From the cell containing the given text, extract its center point as (x, y) coordinate. 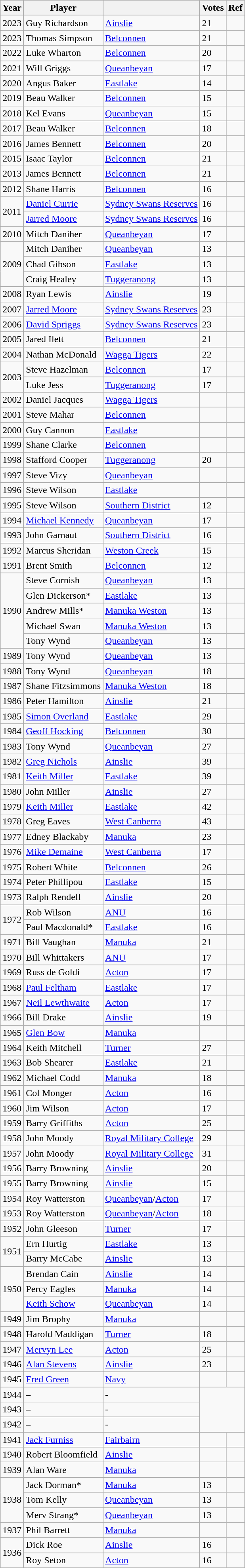
Alan Stevens (63, 1364)
2001 (12, 415)
Robert White (63, 867)
John Miller (63, 792)
1938 (12, 1500)
Craig Healey (63, 279)
Angus Baker (63, 83)
1991 (12, 565)
Peter Phillipou (63, 882)
John Garnaut (63, 535)
1939 (12, 1470)
Shane Harris (63, 189)
1977 (12, 837)
1948 (12, 1334)
Bill Drake (63, 1018)
1985 (12, 716)
2006 (12, 324)
1971 (12, 942)
1956 (12, 1168)
Ref (235, 8)
1961 (12, 1093)
Chad Gibson (63, 264)
Daniel Currie (63, 204)
2010 (12, 234)
1969 (12, 972)
Steve Mahar (63, 415)
1963 (12, 1063)
Ryan Lewis (63, 294)
Guy Cannon (63, 430)
Paul Feltham (63, 988)
2003 (12, 377)
1942 (12, 1425)
1973 (12, 897)
Phil Barrett (63, 1530)
Weston Creek (151, 550)
Neil Lewthwaite (63, 1003)
Edney Blackaby (63, 837)
1962 (12, 1078)
Bill Whittakers (63, 957)
2021 (12, 68)
Jim Brophy (63, 1319)
Peter Hamilton (63, 701)
1960 (12, 1108)
David Spriggs (63, 324)
Ern Hurtig (63, 1244)
1943 (12, 1410)
Will Griggs (63, 68)
42 (213, 807)
1992 (12, 550)
Michael Codd (63, 1078)
Year (12, 8)
Simon Overland (63, 716)
Jared Ilett (63, 339)
1981 (12, 776)
1950 (12, 1289)
1955 (12, 1184)
2018 (12, 113)
31 (213, 1153)
Brendan Cain (63, 1274)
Rob Wilson (63, 912)
Ralph Rendell (63, 897)
1995 (12, 505)
Bill Vaughan (63, 942)
1951 (12, 1251)
1988 (12, 671)
1974 (12, 882)
2002 (12, 400)
2020 (12, 83)
1987 (12, 686)
1944 (12, 1394)
Votes (213, 8)
2004 (12, 354)
Stafford Cooper (63, 460)
2000 (12, 430)
1954 (12, 1199)
Navy (151, 1379)
1957 (12, 1153)
Tom Kelly (63, 1500)
1966 (12, 1018)
1949 (12, 1319)
1976 (12, 852)
Mike Demaine (63, 852)
Shane Fitzsimmons (63, 686)
Steve Cornish (63, 580)
1946 (12, 1364)
Fred Green (63, 1379)
Michael Swan (63, 626)
1975 (12, 867)
1989 (12, 656)
1947 (12, 1349)
Barry McCabe (63, 1259)
John Gleeson (63, 1229)
Marcus Sheridan (63, 550)
Dick Roe (63, 1545)
1953 (12, 1214)
1986 (12, 701)
1996 (12, 490)
Fairbairn (151, 1440)
Glen Dickerson* (63, 596)
Roy Seton (63, 1560)
Jim Wilson (63, 1108)
1968 (12, 988)
1978 (12, 822)
Player (63, 8)
1993 (12, 535)
Keith Mitchell (63, 1048)
Harold Maddigan (63, 1334)
Greg Nichols (63, 761)
Andrew Mills* (63, 611)
Geoff Hocking (63, 731)
1965 (12, 1033)
Glen Bow (63, 1033)
1982 (12, 761)
Isaac Taylor (63, 158)
1952 (12, 1229)
Daniel Jacques (63, 400)
2022 (12, 53)
Percy Eagles (63, 1289)
1997 (12, 475)
Guy Richardson (63, 23)
Shane Clarke (63, 445)
1979 (12, 807)
1940 (12, 1455)
Keith Schow (63, 1304)
1970 (12, 957)
Robert Bloomfield (63, 1455)
Jack Dorman* (63, 1485)
Greg Eaves (63, 822)
43 (213, 822)
1941 (12, 1440)
1980 (12, 792)
Russ de Goldi (63, 972)
1972 (12, 919)
Michael Kennedy (63, 520)
Luke Wharton (63, 53)
Jack Furniss (63, 1440)
Steve Vizy (63, 475)
26 (213, 867)
2013 (12, 173)
Mervyn Lee (63, 1349)
Barry Griffiths (63, 1123)
2012 (12, 189)
Col Monger (63, 1093)
1958 (12, 1138)
1937 (12, 1530)
2019 (12, 98)
Paul Macdonald* (63, 927)
1998 (12, 460)
Thomas Simpson (63, 38)
1983 (12, 746)
2009 (12, 264)
Alan Ware (63, 1470)
1959 (12, 1123)
Kel Evans (63, 113)
Bob Shearer (63, 1063)
2011 (12, 211)
Brent Smith (63, 565)
Steve Hazelman (63, 369)
2007 (12, 309)
2016 (12, 143)
2017 (12, 128)
1984 (12, 731)
Luke Jess (63, 384)
22 (213, 354)
1999 (12, 445)
2005 (12, 339)
1964 (12, 1048)
1945 (12, 1379)
1967 (12, 1003)
2008 (12, 294)
1994 (12, 520)
2015 (12, 158)
Merv Strang* (63, 1515)
30 (213, 731)
1990 (12, 611)
1936 (12, 1553)
Nathan McDonald (63, 354)
